Determine the [X, Y] coordinate at the center of the cell enclosing the given text.  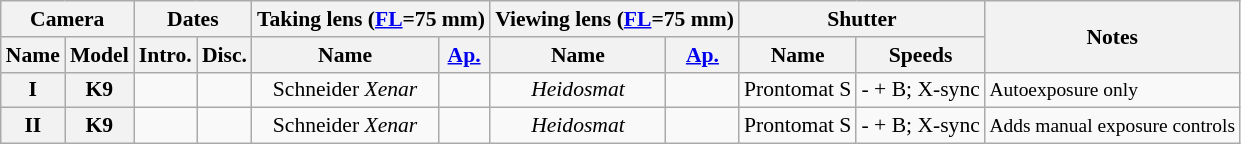
Taking lens (FL=75 mm) [371, 19]
Notes [1112, 36]
Disc. [224, 55]
II [33, 126]
Intro. [166, 55]
Autoexposure only [1112, 90]
Shutter [862, 19]
Dates [193, 19]
Adds manual exposure controls [1112, 126]
Viewing lens (FL=75 mm) [614, 19]
Camera [68, 19]
Model [100, 55]
I [33, 90]
Speeds [920, 55]
